Return [X, Y] of the center of cell containing provided text 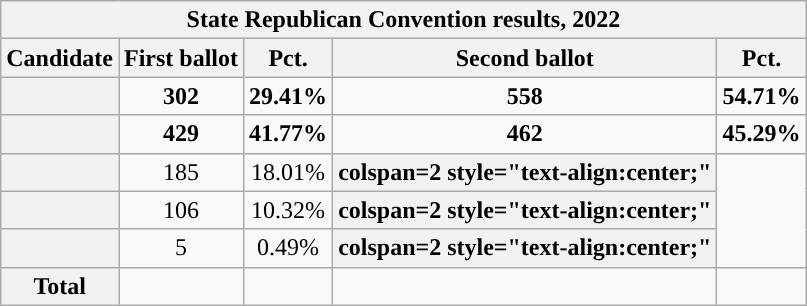
462 [525, 134]
Candidate [60, 58]
45.29% [762, 134]
0.49% [288, 248]
558 [525, 96]
Second ballot [525, 58]
Total [60, 286]
18.01% [288, 172]
302 [180, 96]
29.41% [288, 96]
185 [180, 172]
429 [180, 134]
106 [180, 210]
First ballot [180, 58]
State Republican Convention results, 2022 [404, 20]
5 [180, 248]
54.71% [762, 96]
41.77% [288, 134]
10.32% [288, 210]
